For the text-containing cell, return its midpoint in (x, y) coordinate format. 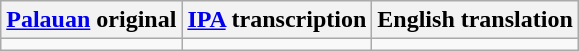
IPA transcription (277, 20)
Palauan original (92, 20)
English translation (475, 20)
